Capture the cell that displays the provided text and extract its [x, y] central coordinate. 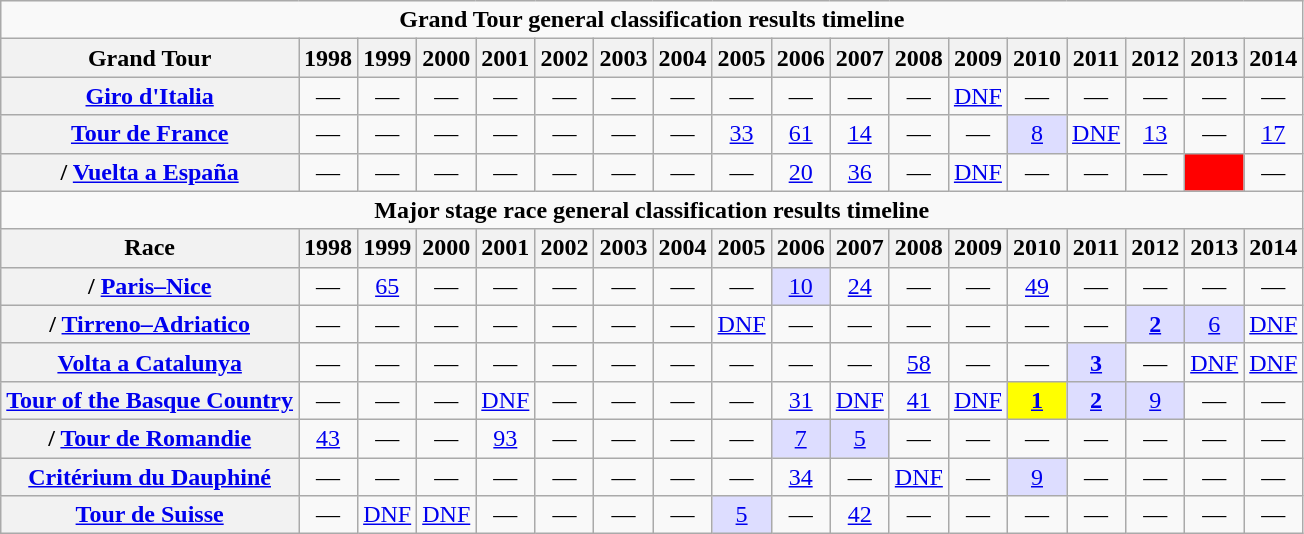
/ Tirreno–Adriatico [150, 324]
Tour de France [150, 134]
8 [1036, 134]
33 [742, 134]
14 [860, 134]
/ Vuelta a España [150, 172]
10 [800, 286]
41 [918, 400]
/ Tour de Romandie [150, 438]
Major stage race general classification results timeline [652, 210]
Race [150, 248]
Giro d'Italia [150, 96]
36 [860, 172]
1 [1036, 400]
93 [506, 438]
31 [800, 400]
Volta a Catalunya [150, 362]
Critérium du Dauphiné [150, 477]
49 [1036, 286]
/ Paris–Nice [150, 286]
Grand Tour [150, 58]
Grand Tour general classification results timeline [652, 20]
6 [1214, 324]
61 [800, 134]
Tour of the Basque Country [150, 400]
34 [800, 477]
3 [1096, 362]
65 [388, 286]
7 [800, 438]
20 [800, 172]
58 [918, 362]
43 [328, 438]
17 [1274, 134]
13 [1156, 134]
42 [860, 515]
24 [860, 286]
Tour de Suisse [150, 515]
